Detect which cell encompasses the target text, then output its [X, Y] center coordinate. 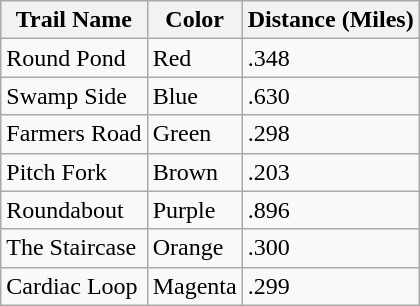
.300 [330, 248]
Brown [194, 172]
Red [194, 58]
Cardiac Loop [74, 286]
Farmers Road [74, 134]
Green [194, 134]
.299 [330, 286]
Roundabout [74, 210]
Magenta [194, 286]
Orange [194, 248]
Pitch Fork [74, 172]
Round Pond [74, 58]
Blue [194, 96]
Purple [194, 210]
.630 [330, 96]
Trail Name [74, 20]
.203 [330, 172]
.348 [330, 58]
The Staircase [74, 248]
Color [194, 20]
.298 [330, 134]
Distance (Miles) [330, 20]
Swamp Side [74, 96]
.896 [330, 210]
